Return [X, Y] of the center of cell containing provided text 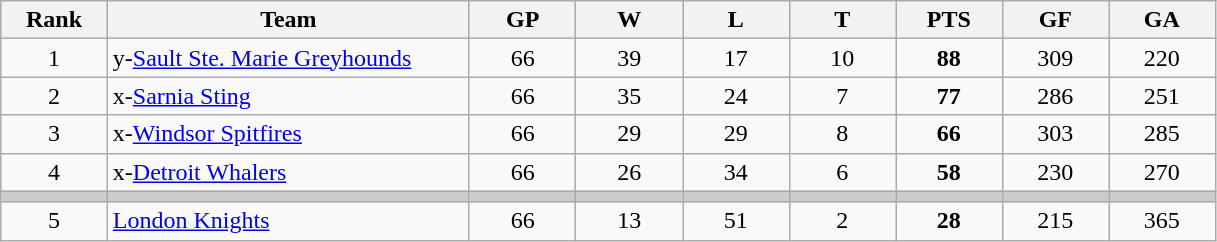
28 [950, 221]
34 [736, 172]
x-Detroit Whalers [288, 172]
215 [1056, 221]
35 [630, 96]
285 [1162, 134]
77 [950, 96]
4 [54, 172]
Rank [54, 20]
5 [54, 221]
251 [1162, 96]
230 [1056, 172]
286 [1056, 96]
London Knights [288, 221]
13 [630, 221]
8 [842, 134]
26 [630, 172]
270 [1162, 172]
39 [630, 58]
51 [736, 221]
303 [1056, 134]
W [630, 20]
x-Windsor Spitfires [288, 134]
365 [1162, 221]
88 [950, 58]
58 [950, 172]
Team [288, 20]
7 [842, 96]
24 [736, 96]
y-Sault Ste. Marie Greyhounds [288, 58]
PTS [950, 20]
309 [1056, 58]
T [842, 20]
GA [1162, 20]
3 [54, 134]
L [736, 20]
GP [522, 20]
220 [1162, 58]
GF [1056, 20]
17 [736, 58]
6 [842, 172]
x-Sarnia Sting [288, 96]
10 [842, 58]
1 [54, 58]
